For the text-containing cell, return its midpoint in (x, y) coordinate format. 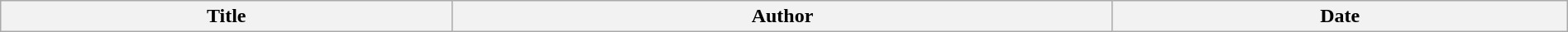
Title (227, 16)
Author (782, 16)
Date (1340, 16)
